Determine the (X, Y) coordinate at the center of the cell enclosing the given text.  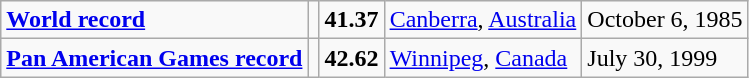
41.37 (352, 20)
October 6, 1985 (665, 20)
World record (154, 20)
42.62 (352, 58)
Pan American Games record (154, 58)
July 30, 1999 (665, 58)
Canberra, Australia (483, 20)
Winnipeg, Canada (483, 58)
